Determine the (x, y) coordinate at the center of the cell enclosing the given text.  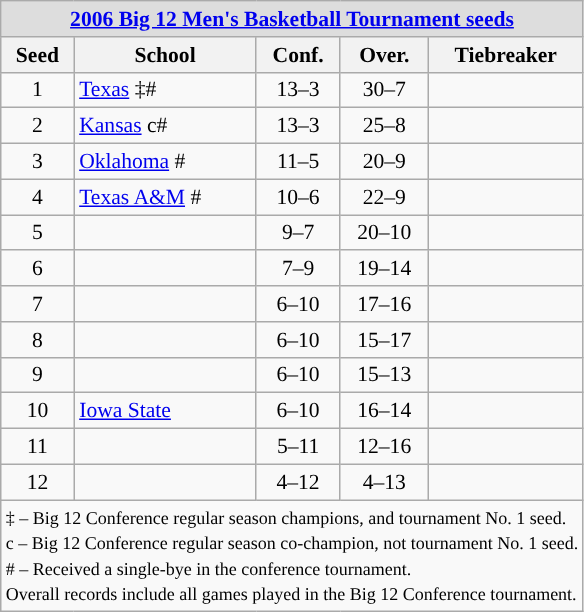
11 (38, 447)
4 (38, 197)
Kansas c# (165, 126)
25–8 (384, 126)
15–17 (384, 340)
30–7 (384, 90)
19–14 (384, 269)
7–9 (298, 269)
11–5 (298, 162)
5 (38, 233)
16–14 (384, 411)
9 (38, 375)
Seed (38, 55)
Tiebreaker (506, 55)
12 (38, 482)
6 (38, 269)
10–6 (298, 197)
Conf. (298, 55)
Iowa State (165, 411)
4–13 (384, 482)
10 (38, 411)
3 (38, 162)
Over. (384, 55)
9–7 (298, 233)
2 (38, 126)
Oklahoma # (165, 162)
20–9 (384, 162)
8 (38, 340)
1 (38, 90)
4–12 (298, 482)
School (165, 55)
12–16 (384, 447)
5–11 (298, 447)
17–16 (384, 304)
2006 Big 12 Men's Basketball Tournament seeds (292, 19)
Texas A&M # (165, 197)
22–9 (384, 197)
Texas ‡# (165, 90)
20–10 (384, 233)
15–13 (384, 375)
7 (38, 304)
